Return the (x, y) coordinate for the center point of the cell that contains the specified text.  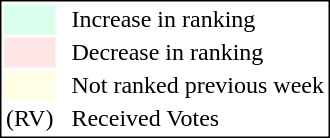
(RV) (29, 119)
Not ranked previous week (198, 85)
Increase in ranking (198, 19)
Decrease in ranking (198, 53)
Received Votes (198, 119)
